Scan for the cell matching the given text and deliver its (X, Y) coordinate at center. 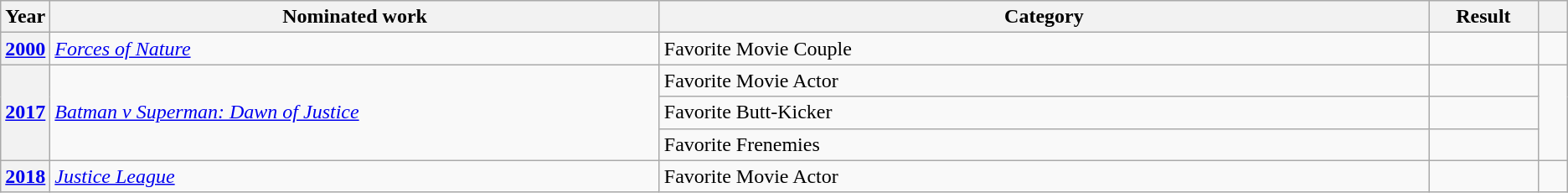
Result (1484, 17)
Favorite Butt-Kicker (1044, 112)
Favorite Movie Couple (1044, 49)
Category (1044, 17)
2000 (25, 49)
Favorite Frenemies (1044, 144)
2018 (25, 176)
2017 (25, 112)
Justice League (355, 176)
Year (25, 17)
Nominated work (355, 17)
Forces of Nature (355, 49)
Batman v Superman: Dawn of Justice (355, 112)
